Return (x, y) of the center of cell containing provided text 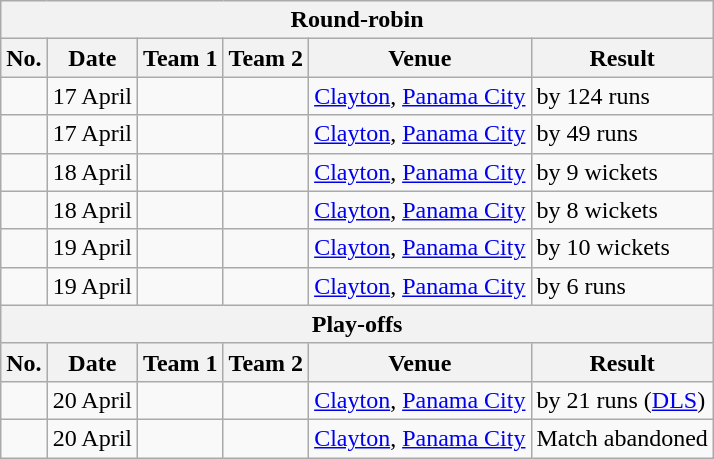
Round-robin (358, 20)
by 49 runs (622, 134)
by 9 wickets (622, 172)
by 21 runs (DLS) (622, 400)
Play-offs (358, 324)
by 10 wickets (622, 248)
by 6 runs (622, 286)
by 124 runs (622, 96)
by 8 wickets (622, 210)
Match abandoned (622, 438)
